Output the [X, Y] coordinate of the center of the cell containing the given text.  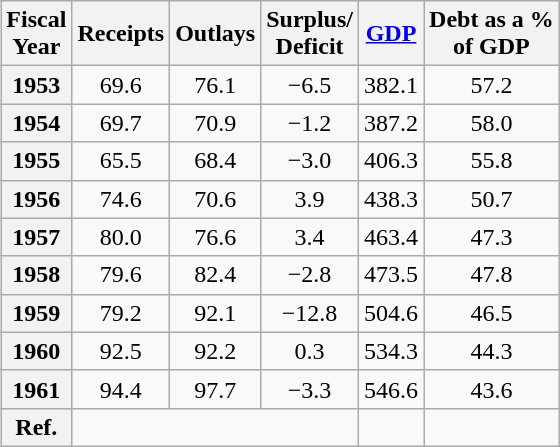
387.2 [390, 123]
94.4 [121, 389]
3.9 [310, 199]
−2.8 [310, 275]
47.3 [492, 237]
82.4 [216, 275]
463.4 [390, 237]
68.4 [216, 161]
65.5 [121, 161]
406.3 [390, 161]
473.5 [390, 275]
FiscalYear [36, 34]
92.2 [216, 351]
1961 [36, 389]
55.8 [492, 161]
3.4 [310, 237]
92.1 [216, 313]
69.7 [121, 123]
58.0 [492, 123]
44.3 [492, 351]
GDP [390, 34]
382.1 [390, 85]
0.3 [310, 351]
1957 [36, 237]
−6.5 [310, 85]
1958 [36, 275]
76.1 [216, 85]
−3.3 [310, 389]
97.7 [216, 389]
438.3 [390, 199]
504.6 [390, 313]
46.5 [492, 313]
76.6 [216, 237]
79.2 [121, 313]
546.6 [390, 389]
50.7 [492, 199]
Ref. [36, 427]
Debt as a %of GDP [492, 34]
−1.2 [310, 123]
69.6 [121, 85]
74.6 [121, 199]
−12.8 [310, 313]
1954 [36, 123]
92.5 [121, 351]
1960 [36, 351]
70.9 [216, 123]
70.6 [216, 199]
Surplus/Deficit [310, 34]
47.8 [492, 275]
79.6 [121, 275]
1959 [36, 313]
1956 [36, 199]
−3.0 [310, 161]
1953 [36, 85]
534.3 [390, 351]
80.0 [121, 237]
Outlays [216, 34]
1955 [36, 161]
Receipts [121, 34]
43.6 [492, 389]
57.2 [492, 85]
